Provide the (X, Y) coordinate of the cell's center where the given text is located.  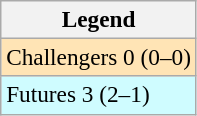
Futures 3 (2–1) (99, 95)
Challengers 0 (0–0) (99, 57)
Legend (99, 19)
